Determine the (x, y) coordinate at the center of the cell enclosing the given text.  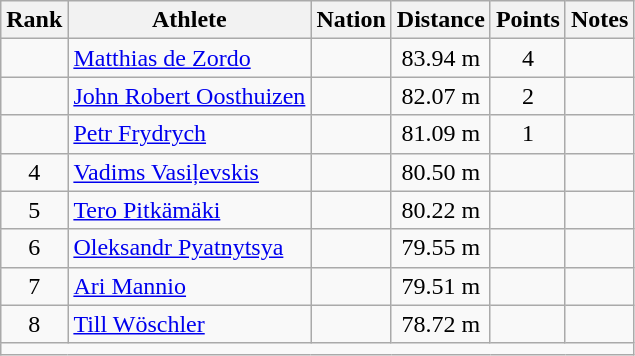
79.51 m (440, 286)
Ari Mannio (190, 286)
Athlete (190, 20)
John Robert Oosthuizen (190, 96)
Nation (351, 20)
Till Wöschler (190, 324)
Notes (599, 20)
80.50 m (440, 172)
Rank (34, 20)
Points (528, 20)
82.07 m (440, 96)
Distance (440, 20)
2 (528, 96)
5 (34, 210)
Petr Frydrych (190, 134)
78.72 m (440, 324)
79.55 m (440, 248)
81.09 m (440, 134)
Matthias de Zordo (190, 58)
7 (34, 286)
8 (34, 324)
Vadims Vasiļevskis (190, 172)
6 (34, 248)
Tero Pitkämäki (190, 210)
Oleksandr Pyatnytsya (190, 248)
1 (528, 134)
80.22 m (440, 210)
83.94 m (440, 58)
